From the cell containing the given text, extract its center point as [x, y] coordinate. 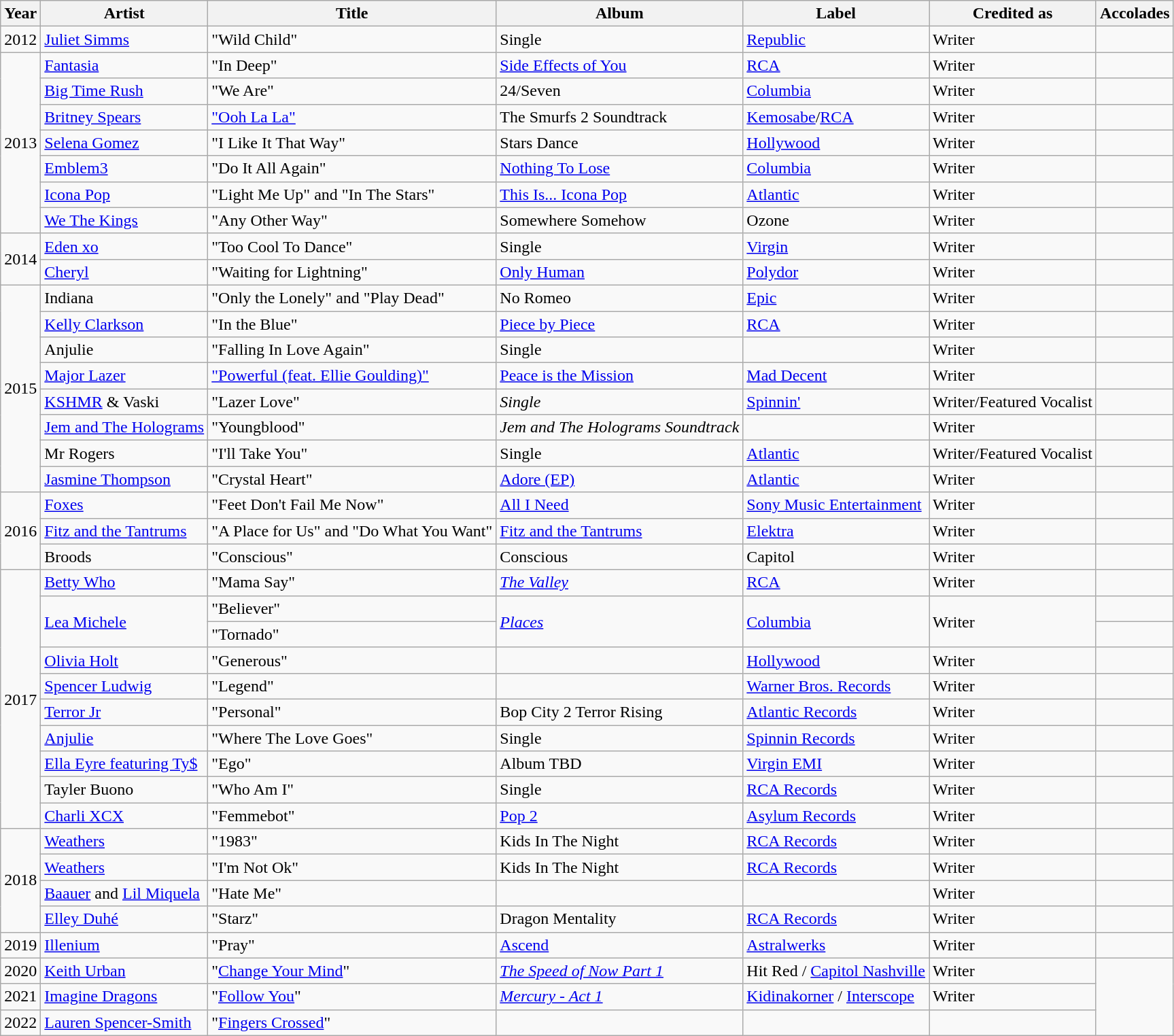
2014 [20, 259]
2016 [20, 531]
"Who Am I" [352, 790]
"Believer" [352, 608]
Warner Bros. Records [836, 686]
"Crystal Heart" [352, 479]
Baauer and Lil Miquela [124, 893]
"In Deep" [352, 65]
"Legend" [352, 686]
Emblem3 [124, 169]
"Hate Me" [352, 893]
Title [352, 14]
Somewhere Somehow [620, 220]
2012 [20, 39]
Album [620, 14]
"1983" [352, 842]
"I'll Take You" [352, 453]
We The Kings [124, 220]
Peace is the Mission [620, 376]
Mercury - Act 1 [620, 997]
Charli XCX [124, 816]
"Ego" [352, 764]
Tayler Buono [124, 790]
"Do It All Again" [352, 169]
Olivia Holt [124, 660]
Side Effects of You [620, 65]
Ella Eyre featuring Ty$ [124, 764]
2015 [20, 388]
2013 [20, 143]
Mad Decent [836, 376]
"Femmebot" [352, 816]
"Conscious" [352, 557]
Piece by Piece [620, 324]
Year [20, 14]
"Light Me Up" and "In The Stars" [352, 194]
Credited as [1013, 14]
"Personal" [352, 712]
Conscious [620, 557]
"Falling In Love Again" [352, 350]
"Ooh La La" [352, 117]
"Youngblood" [352, 428]
Places [620, 621]
Jem and The Holograms [124, 428]
2020 [20, 971]
"Mama Say" [352, 583]
Polydor [836, 272]
No Romeo [620, 298]
"Powerful (feat. Ellie Goulding)" [352, 376]
Accolades [1135, 14]
Eden xo [124, 246]
Foxes [124, 505]
Bop City 2 Terror Rising [620, 712]
Asylum Records [836, 816]
Epic [836, 298]
Indiana [124, 298]
"Change Your Mind" [352, 971]
2017 [20, 699]
Illenium [124, 945]
Artist [124, 14]
Ascend [620, 945]
Only Human [620, 272]
Atlantic Records [836, 712]
Cheryl [124, 272]
"Pray" [352, 945]
"In the Blue" [352, 324]
Jem and The Holograms Soundtrack [620, 428]
Elektra [836, 531]
The Speed of Now Part 1 [620, 971]
Ozone [836, 220]
Major Lazer [124, 376]
Keith Urban [124, 971]
The Smurfs 2 Soundtrack [620, 117]
Dragon Mentality [620, 919]
Juliet Simms [124, 39]
Betty Who [124, 583]
Astralwerks [836, 945]
Republic [836, 39]
"Wild Child" [352, 39]
Spencer Ludwig [124, 686]
Big Time Rush [124, 91]
24/Seven [620, 91]
Britney Spears [124, 117]
2022 [20, 1022]
Icona Pop [124, 194]
Broods [124, 557]
Nothing To Lose [620, 169]
Album TBD [620, 764]
"Lazer Love" [352, 402]
Selena Gomez [124, 143]
Fantasia [124, 65]
Jasmine Thompson [124, 479]
The Valley [620, 583]
2018 [20, 880]
"A Place for Us" and "Do What You Want" [352, 531]
"Where The Love Goes" [352, 738]
2019 [20, 945]
Kemosabe/RCA [836, 117]
All I Need [620, 505]
Stars Dance [620, 143]
"Feet Don't Fail Me Now" [352, 505]
Kidinakorner / Interscope [836, 997]
2021 [20, 997]
Pop 2 [620, 816]
Label [836, 14]
Spinnin' [836, 402]
Sony Music Entertainment [836, 505]
KSHMR & Vaski [124, 402]
"I'm Not Ok" [352, 867]
Imagine Dragons [124, 997]
"Waiting for Lightning" [352, 272]
Virgin [836, 246]
Lea Michele [124, 621]
Elley Duhé [124, 919]
"Tornado" [352, 634]
"Only the Lonely" and "Play Dead" [352, 298]
"Follow You" [352, 997]
"Generous" [352, 660]
"We Are" [352, 91]
Mr Rogers [124, 453]
"Fingers Crossed" [352, 1022]
Spinnin Records [836, 738]
Capitol [836, 557]
Kelly Clarkson [124, 324]
Lauren Spencer-Smith [124, 1022]
Terror Jr [124, 712]
Adore (EP) [620, 479]
"Too Cool To Dance" [352, 246]
"I Like It That Way" [352, 143]
This Is... Icona Pop [620, 194]
Virgin EMI [836, 764]
"Starz" [352, 919]
"Any Other Way" [352, 220]
Hit Red / Capitol Nashville [836, 971]
